Identify which cell holds the provided text, then report its (x, y) central coordinate. 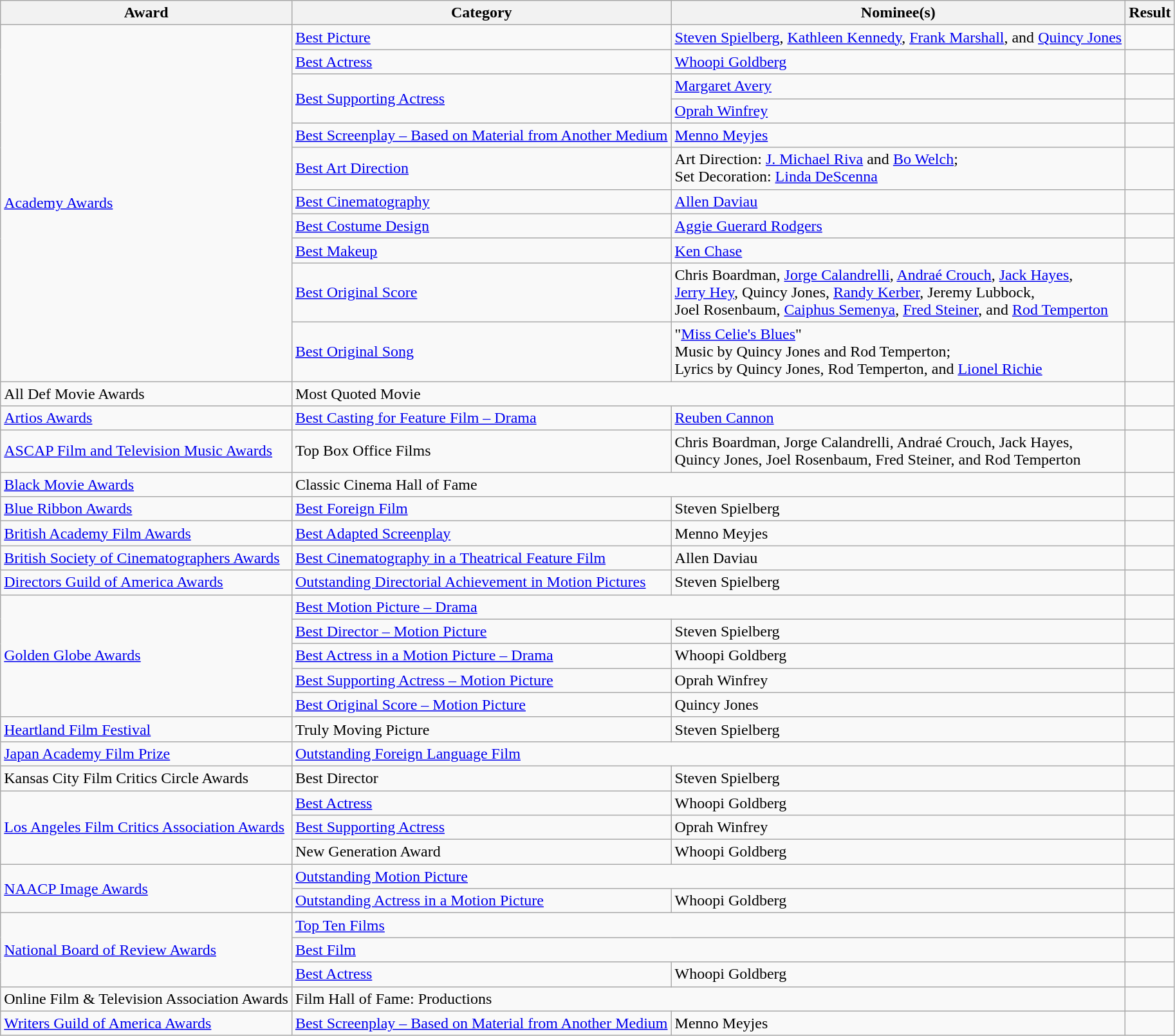
NAACP Image Awards (147, 889)
Outstanding Foreign Language Film (708, 754)
Truly Moving Picture (481, 729)
Best Director – Motion Picture (481, 631)
Writers Guild of America Awards (147, 1023)
Best Director (481, 778)
Art Direction: J. Michael Riva and Bo Welch; Set Decoration: Linda DeScenna (898, 169)
Quincy Jones (898, 705)
Best Cinematography in a Theatrical Feature Film (481, 558)
Best Supporting Actress – Motion Picture (481, 680)
Reuben Cannon (898, 418)
Best Original Song (481, 351)
Artios Awards (147, 418)
Award (147, 13)
Most Quoted Movie (708, 393)
Margaret Avery (898, 86)
Golden Globe Awards (147, 656)
Top Ten Films (708, 925)
Outstanding Actress in a Motion Picture (481, 901)
Best Art Direction (481, 169)
Best Motion Picture – Drama (708, 607)
Category (481, 13)
Outstanding Directorial Achievement in Motion Pictures (481, 582)
Best Makeup (481, 250)
Aggie Guerard Rodgers (898, 226)
Outstanding Motion Picture (708, 876)
Ken Chase (898, 250)
Classic Cinema Hall of Fame (708, 485)
ASCAP Film and Television Music Awards (147, 452)
National Board of Review Awards (147, 950)
Best Cinematography (481, 201)
Result (1150, 13)
British Society of Cinematographers Awards (147, 558)
Best Original Score – Motion Picture (481, 705)
Academy Awards (147, 203)
Chris Boardman, Jorge Calandrelli, Andraé Crouch, Jack Hayes, Quincy Jones, Joel Rosenbaum, Fred Steiner, and Rod Temperton (898, 452)
Film Hall of Fame: Productions (708, 999)
Japan Academy Film Prize (147, 754)
Los Angeles Film Critics Association Awards (147, 827)
Black Movie Awards (147, 485)
Best Costume Design (481, 226)
"Miss Celie's Blues" Music by Quincy Jones and Rod Temperton; Lyrics by Quincy Jones, Rod Temperton, and Lionel Richie (898, 351)
Nominee(s) (898, 13)
Best Film (708, 950)
Top Box Office Films (481, 452)
Blue Ribbon Awards (147, 509)
Best Picture (481, 37)
Steven Spielberg, Kathleen Kennedy, Frank Marshall, and Quincy Jones (898, 37)
Directors Guild of America Awards (147, 582)
Heartland Film Festival (147, 729)
Best Adapted Screenplay (481, 533)
British Academy Film Awards (147, 533)
Best Actress in a Motion Picture – Drama (481, 656)
Best Foreign Film (481, 509)
Online Film & Television Association Awards (147, 999)
Kansas City Film Critics Circle Awards (147, 778)
All Def Movie Awards (147, 393)
New Generation Award (481, 852)
Best Casting for Feature Film – Drama (481, 418)
Best Original Score (481, 292)
